Provide the (X, Y) coordinate of the cell's center where the given text is located.  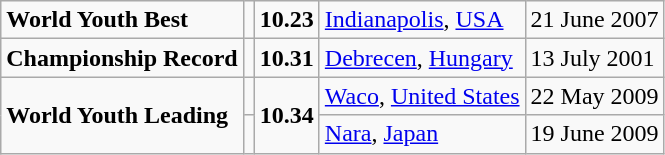
10.23 (286, 20)
22 May 2009 (594, 96)
Nara, Japan (422, 134)
Waco, United States (422, 96)
World Youth Best (122, 20)
Debrecen, Hungary (422, 58)
13 July 2001 (594, 58)
10.31 (286, 58)
19 June 2009 (594, 134)
Indianapolis, USA (422, 20)
10.34 (286, 115)
21 June 2007 (594, 20)
Championship Record (122, 58)
World Youth Leading (122, 115)
